Return the [x, y] coordinate for the center point of the cell that contains the specified text.  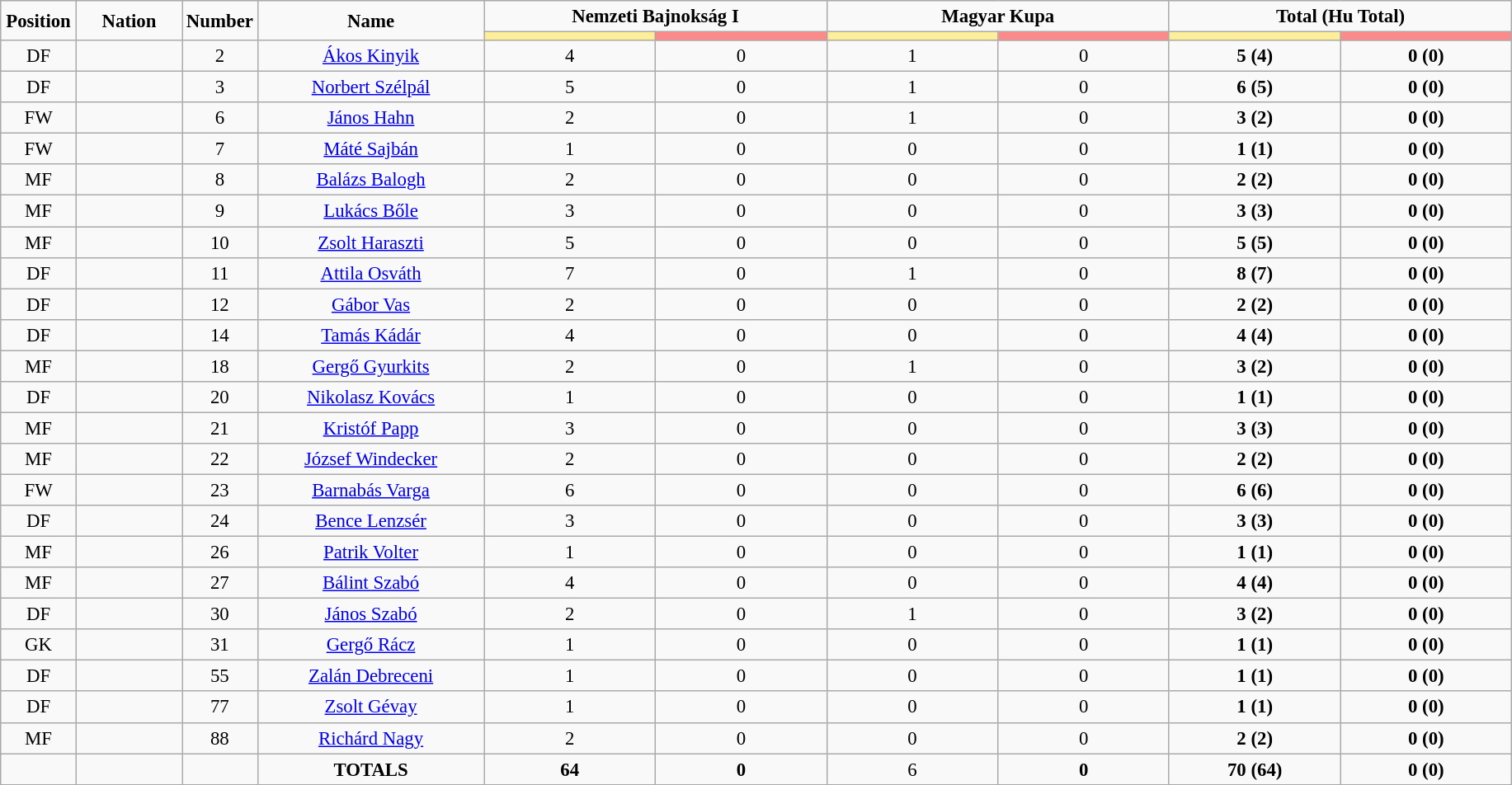
6 (5) [1255, 87]
Ákos Kinyik [371, 56]
5 (4) [1255, 56]
János Szabó [371, 614]
Norbert Szélpál [371, 87]
14 [220, 335]
11 [220, 273]
Barnabás Varga [371, 490]
55 [220, 676]
10 [220, 242]
31 [220, 645]
Name [371, 21]
Number [220, 21]
70 (64) [1255, 769]
Nikolasz Kovács [371, 397]
Richárd Nagy [371, 738]
Kristóf Papp [371, 428]
Gergő Rácz [371, 645]
5 (5) [1255, 242]
88 [220, 738]
77 [220, 707]
23 [220, 490]
Bence Lenzsér [371, 521]
Máté Sajbán [371, 149]
6 (6) [1255, 490]
Patrik Volter [371, 552]
Attila Osváth [371, 273]
Zalán Debreceni [371, 676]
József Windecker [371, 459]
24 [220, 521]
Bálint Szabó [371, 583]
GK [39, 645]
Total (Hu Total) [1340, 16]
27 [220, 583]
30 [220, 614]
Tamás Kádár [371, 335]
Lukács Bőle [371, 211]
Gergő Gyurkits [371, 366]
Nation [129, 21]
9 [220, 211]
26 [220, 552]
János Hahn [371, 118]
Nemzeti Bajnokság I [655, 16]
18 [220, 366]
64 [570, 769]
Zsolt Haraszti [371, 242]
8 (7) [1255, 273]
21 [220, 428]
Balázs Balogh [371, 181]
Zsolt Gévay [371, 707]
Position [39, 21]
Gábor Vas [371, 304]
8 [220, 181]
Magyar Kupa [998, 16]
22 [220, 459]
20 [220, 397]
TOTALS [371, 769]
12 [220, 304]
